From the cell containing the given text, extract its center point as [x, y] coordinate. 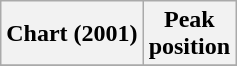
Peakposition [189, 34]
Chart (2001) [72, 34]
